Pinpoint the cell where the given text exists, returning its [X, Y] midpoint coordinate. 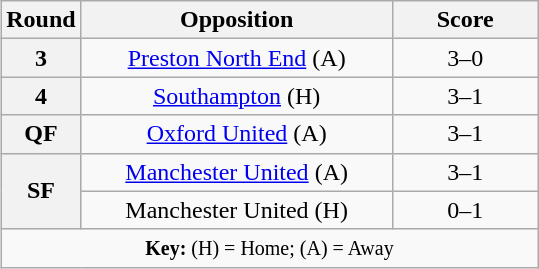
Southampton (H) [236, 96]
0–1 [465, 210]
Manchester United (H) [236, 210]
Opposition [236, 20]
Preston North End (A) [236, 58]
3 [41, 58]
Key: (H) = Home; (A) = Away [270, 248]
Manchester United (A) [236, 172]
QF [41, 134]
Round [41, 20]
3–0 [465, 58]
4 [41, 96]
Score [465, 20]
SF [41, 191]
Oxford United (A) [236, 134]
